Scan for the cell matching the given text and deliver its [x, y] coordinate at center. 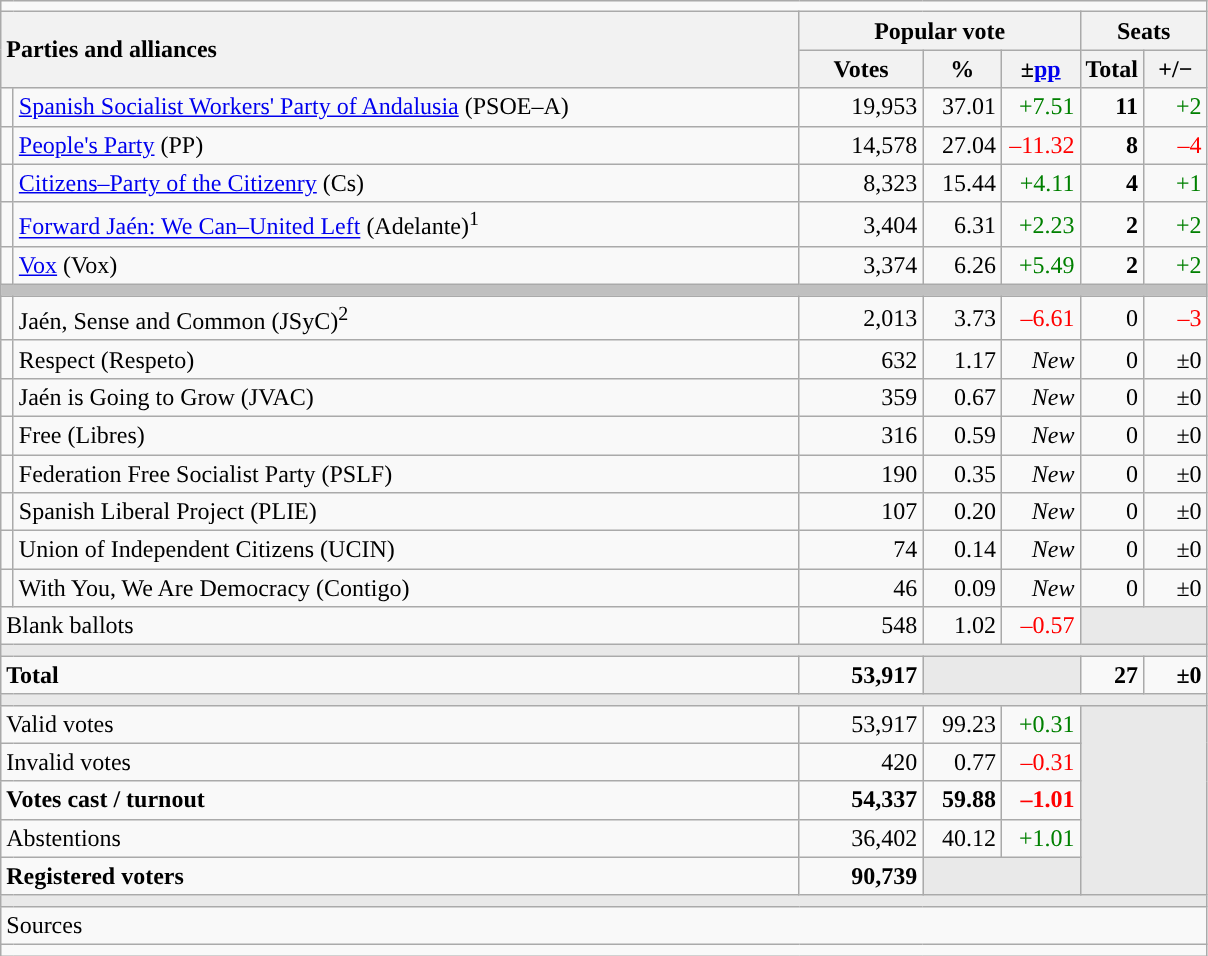
Registered voters [400, 876]
3.73 [962, 318]
99.23 [962, 724]
36,402 [861, 838]
Free (Libres) [406, 435]
0.14 [962, 550]
–11.32 [1040, 145]
8,323 [861, 183]
8 [1112, 145]
Forward Jaén: We Can–United Left (Adelante)1 [406, 224]
0.59 [962, 435]
–0.31 [1040, 762]
Parties and alliances [400, 50]
Votes [861, 69]
Vox (Vox) [406, 266]
54,337 [861, 800]
107 [861, 512]
People's Party (PP) [406, 145]
Spanish Liberal Project (PLIE) [406, 512]
2,013 [861, 318]
Respect (Respeto) [406, 359]
Spanish Socialist Workers' Party of Andalusia (PSOE–A) [406, 107]
Popular vote [940, 31]
Invalid votes [400, 762]
6.31 [962, 224]
Jaén is Going to Grow (JVAC) [406, 397]
59.88 [962, 800]
Seats [1144, 31]
Jaén, Sense and Common (JSyC)2 [406, 318]
% [962, 69]
19,953 [861, 107]
+4.11 [1040, 183]
6.26 [962, 266]
Citizens–Party of the Citizenry (Cs) [406, 183]
–0.57 [1040, 626]
0.20 [962, 512]
0.77 [962, 762]
0.67 [962, 397]
Federation Free Socialist Party (PSLF) [406, 474]
0.09 [962, 588]
Valid votes [400, 724]
+/− [1176, 69]
–6.61 [1040, 318]
With You, We Are Democracy (Contigo) [406, 588]
±pp [1040, 69]
27 [1112, 675]
90,739 [861, 876]
Sources [604, 925]
Blank ballots [400, 626]
3,404 [861, 224]
316 [861, 435]
359 [861, 397]
+1 [1176, 183]
+7.51 [1040, 107]
190 [861, 474]
–4 [1176, 145]
1.02 [962, 626]
632 [861, 359]
40.12 [962, 838]
+1.01 [1040, 838]
11 [1112, 107]
14,578 [861, 145]
46 [861, 588]
0.35 [962, 474]
4 [1112, 183]
Votes cast / turnout [400, 800]
37.01 [962, 107]
548 [861, 626]
Abstentions [400, 838]
+2.23 [1040, 224]
1.17 [962, 359]
15.44 [962, 183]
+5.49 [1040, 266]
–3 [1176, 318]
–1.01 [1040, 800]
+0.31 [1040, 724]
Union of Independent Citizens (UCIN) [406, 550]
74 [861, 550]
3,374 [861, 266]
27.04 [962, 145]
420 [861, 762]
